Provide the (X, Y) coordinate of the cell's center where the given text is located.  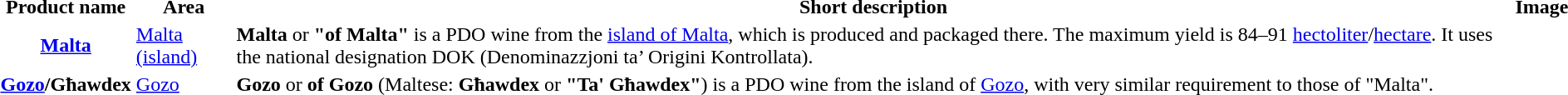
Malta (island) (184, 45)
